Identify which cell holds the provided text, then report its (x, y) central coordinate. 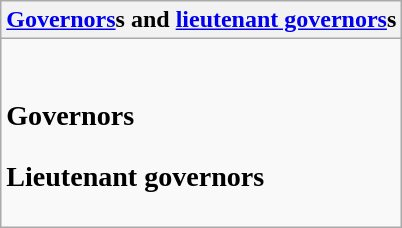
Governorss and lieutenant governorss (202, 20)
GovernorsLieutenant governors (202, 133)
